Find where the given text appears and provide that cell's center as [x, y] coordinate. 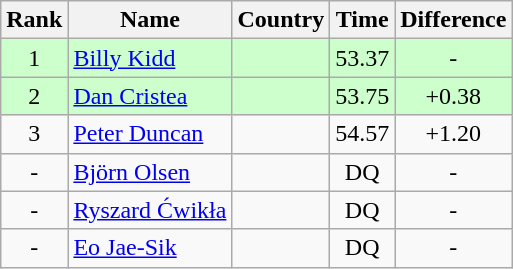
Björn Olsen [150, 172]
Rank [34, 20]
Difference [454, 20]
53.37 [362, 58]
Name [150, 20]
Country [281, 20]
+0.38 [454, 96]
Time [362, 20]
2 [34, 96]
Peter Duncan [150, 134]
Billy Kidd [150, 58]
Ryszard Ćwikła [150, 210]
53.75 [362, 96]
1 [34, 58]
54.57 [362, 134]
+1.20 [454, 134]
Eo Jae-Sik [150, 248]
3 [34, 134]
Dan Cristea [150, 96]
